Return [X, Y] of the center of cell containing provided text 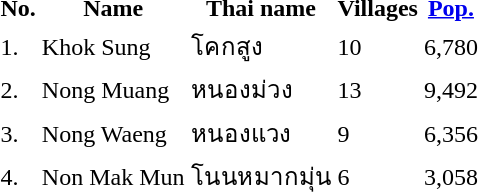
หนองแวง [261, 133]
โคกสูง [261, 46]
Nong Muang [113, 90]
10 [378, 46]
Khok Sung [113, 46]
9 [378, 133]
13 [378, 90]
หนองม่วง [261, 90]
Nong Waeng [113, 133]
